From the cell containing the given text, extract its center point as (x, y) coordinate. 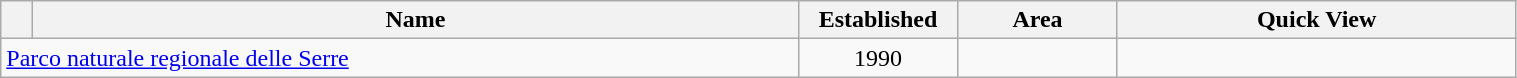
Quick View (1316, 20)
1990 (878, 58)
Parco naturale regionale delle Serre (400, 58)
Name (416, 20)
Established (878, 20)
Area (1038, 20)
